Search for the cell housing the specified text and yield its (x, y) center coordinate. 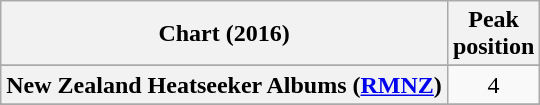
Peak position (493, 34)
4 (493, 85)
Chart (2016) (224, 34)
New Zealand Heatseeker Albums (RMNZ) (224, 85)
